Return the (x, y) coordinate for the center point of the cell that contains the specified text.  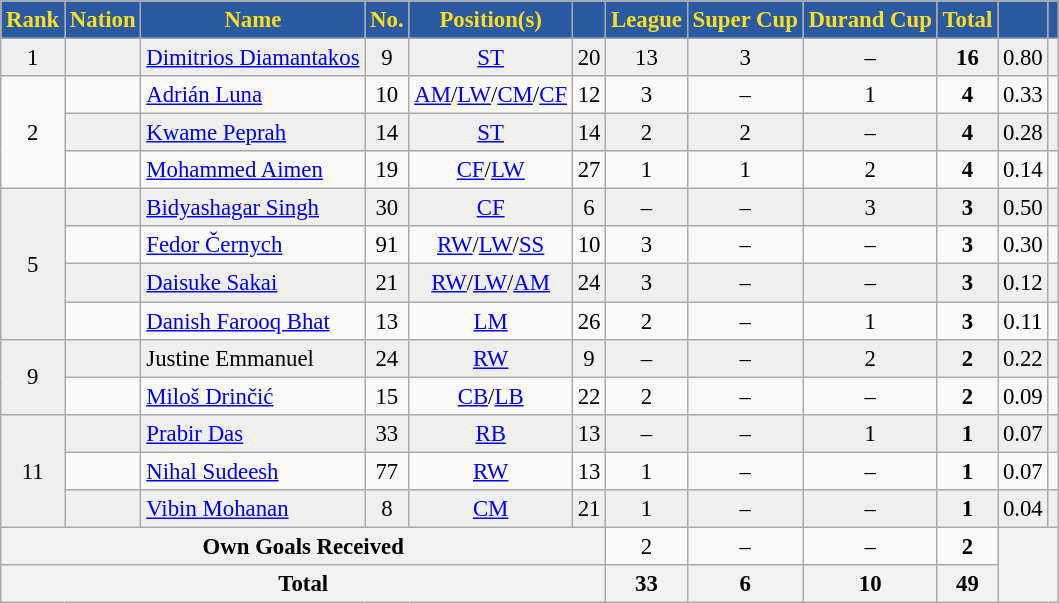
8 (387, 509)
91 (387, 245)
Vibin Mohanan (253, 509)
Rank (33, 20)
30 (387, 208)
CM (490, 509)
77 (387, 471)
22 (588, 396)
19 (387, 170)
15 (387, 396)
No. (387, 20)
Own Goals Received (304, 546)
RW/LW/SS (490, 245)
0.11 (1023, 321)
0.50 (1023, 208)
0.12 (1023, 283)
0.09 (1023, 396)
0.04 (1023, 509)
0.80 (1023, 58)
League (646, 20)
49 (967, 584)
Dimitrios Diamantakos (253, 58)
Fedor Černych (253, 245)
20 (588, 58)
0.22 (1023, 358)
0.30 (1023, 245)
Danish Farooq Bhat (253, 321)
Prabir Das (253, 433)
16 (967, 58)
LM (490, 321)
CF (490, 208)
Position(s) (490, 20)
Name (253, 20)
RB (490, 433)
Daisuke Sakai (253, 283)
26 (588, 321)
5 (33, 264)
Super Cup (745, 20)
11 (33, 470)
Miloš Drinčić (253, 396)
0.33 (1023, 95)
RW/LW/AM (490, 283)
CF/LW (490, 170)
27 (588, 170)
Durand Cup (870, 20)
Bidyashagar Singh (253, 208)
Adrián Luna (253, 95)
Nihal Sudeesh (253, 471)
Mohammed Aimen (253, 170)
Kwame Peprah (253, 133)
Justine Emmanuel (253, 358)
12 (588, 95)
AM/LW/CM/CF (490, 95)
Nation (103, 20)
0.14 (1023, 170)
0.28 (1023, 133)
CB/LB (490, 396)
